Extract the [x, y] coordinate from the center of the cell holding the provided text.  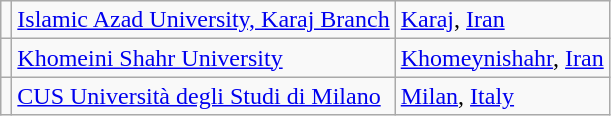
Khomeini Shahr University [204, 58]
Islamic Azad University, Karaj Branch [204, 20]
Karaj, Iran [502, 20]
Milan, Italy [502, 96]
Khomeynishahr, Iran [502, 58]
CUS Università degli Studi di Milano [204, 96]
